Determine the (X, Y) coordinate at the center of the cell enclosing the given text.  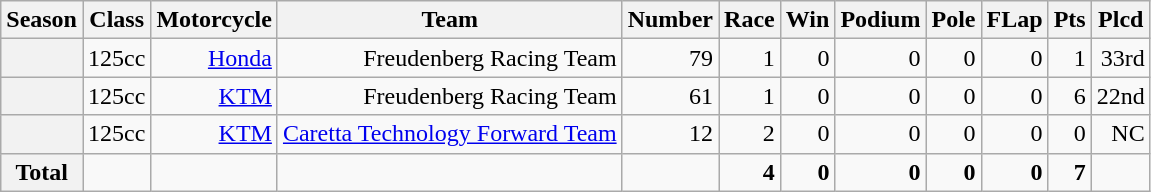
Pole (954, 20)
Number (670, 20)
NC (1120, 134)
Team (450, 20)
4 (750, 172)
Class (116, 20)
Podium (880, 20)
Honda (214, 58)
12 (670, 134)
Total (42, 172)
79 (670, 58)
33rd (1120, 58)
Plcd (1120, 20)
2 (750, 134)
Season (42, 20)
FLap (1014, 20)
22nd (1120, 96)
6 (1070, 96)
7 (1070, 172)
Win (808, 20)
Pts (1070, 20)
Caretta Technology Forward Team (450, 134)
Race (750, 20)
Motorcycle (214, 20)
61 (670, 96)
